Return (x, y) of the center of cell containing provided text 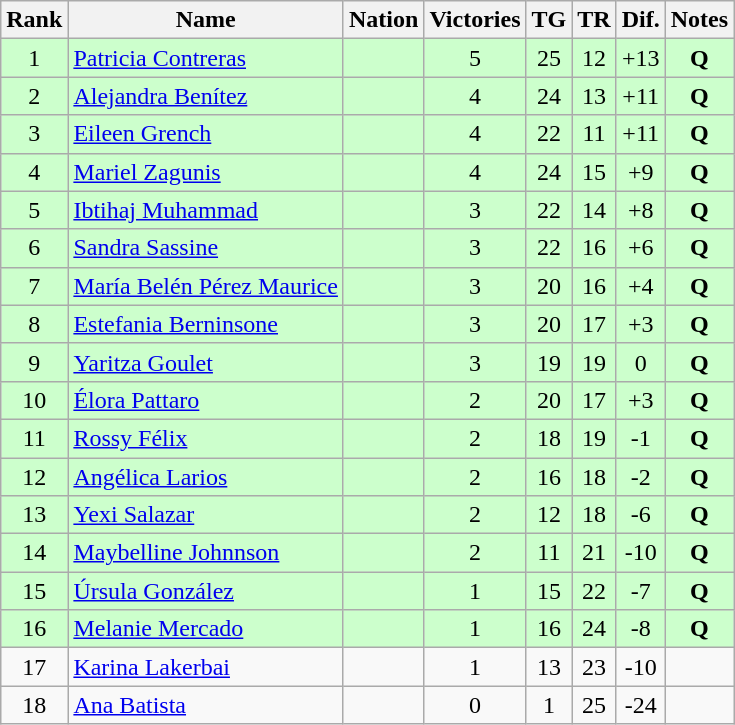
Melanie Mercado (206, 629)
María Belén Pérez Maurice (206, 286)
10 (34, 400)
Name (206, 20)
+4 (640, 286)
Yexi Salazar (206, 515)
-8 (640, 629)
-1 (640, 438)
9 (34, 362)
8 (34, 324)
TR (594, 20)
+6 (640, 248)
+13 (640, 58)
-24 (640, 705)
Ibtihaj Muhammad (206, 210)
Alejandra Benítez (206, 96)
Dif. (640, 20)
6 (34, 248)
Eileen Grench (206, 134)
Estefania Berninsone (206, 324)
Maybelline Johnnson (206, 553)
Angélica Larios (206, 477)
Yaritza Goulet (206, 362)
21 (594, 553)
Ana Batista (206, 705)
+8 (640, 210)
Élora Pattaro (206, 400)
Victories (475, 20)
-6 (640, 515)
TG (549, 20)
-7 (640, 591)
Rank (34, 20)
Notes (699, 20)
Rossy Félix (206, 438)
+9 (640, 172)
Nation (383, 20)
Sandra Sassine (206, 248)
Patricia Contreras (206, 58)
-2 (640, 477)
23 (594, 667)
Karina Lakerbai (206, 667)
7 (34, 286)
Mariel Zagunis (206, 172)
Úrsula González (206, 591)
